Return (X, Y) of the center of cell containing provided text 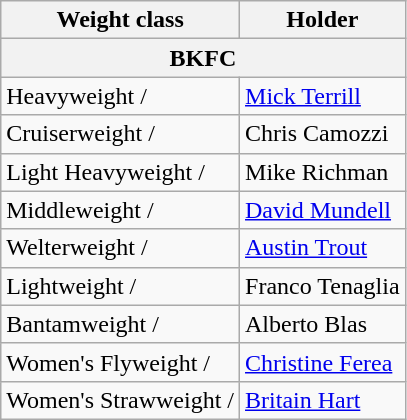
Cruiserweight / (120, 134)
Welterweight / (120, 248)
Chris Camozzi (323, 134)
David Mundell (323, 210)
Britain Hart (323, 400)
Holder (323, 20)
Franco Tenaglia (323, 286)
Bantamweight / (120, 324)
Heavyweight / (120, 96)
Mick Terrill (323, 96)
Weight class (120, 20)
Mike Richman (323, 172)
Austin Trout (323, 248)
Middleweight / (120, 210)
Alberto Blas (323, 324)
Women's Flyweight / (120, 362)
BKFC (203, 58)
Christine Ferea (323, 362)
Women's Strawweight / (120, 400)
Light Heavyweight / (120, 172)
Lightweight / (120, 286)
